From the cell containing the given text, extract its center point as [X, Y] coordinate. 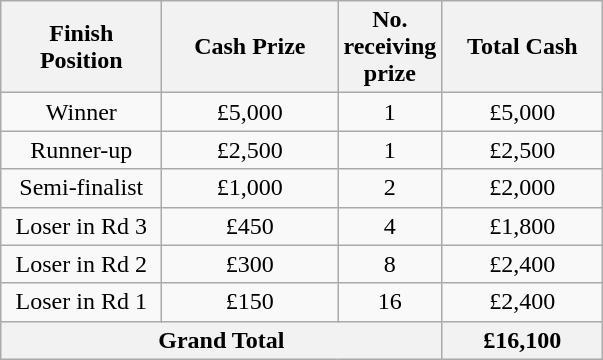
Finish Position [82, 47]
£300 [250, 264]
Runner-up [82, 150]
£150 [250, 302]
£450 [250, 226]
£1,000 [250, 188]
£2,000 [522, 188]
Loser in Rd 3 [82, 226]
16 [390, 302]
No. receiving prize [390, 47]
4 [390, 226]
Semi-finalist [82, 188]
Total Cash [522, 47]
£1,800 [522, 226]
Loser in Rd 1 [82, 302]
Grand Total [222, 340]
Cash Prize [250, 47]
£16,100 [522, 340]
2 [390, 188]
8 [390, 264]
Winner [82, 112]
Loser in Rd 2 [82, 264]
